Search for the cell housing the specified text and yield its (X, Y) center coordinate. 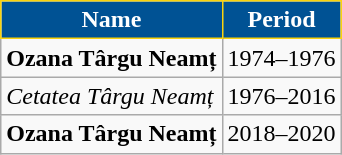
Period (282, 20)
Cetatea Târgu Neamț (112, 96)
Name (112, 20)
1976–2016 (282, 96)
1974–1976 (282, 58)
2018–2020 (282, 134)
